Extract the [x, y] coordinate from the center of the cell holding the provided text.  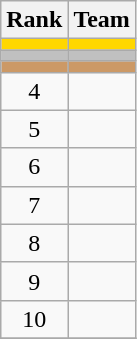
7 [34, 205]
4 [34, 91]
6 [34, 167]
9 [34, 281]
Team [102, 20]
5 [34, 129]
Rank [34, 20]
8 [34, 243]
10 [34, 319]
